Extract the [x, y] coordinate from the center of the cell holding the provided text.  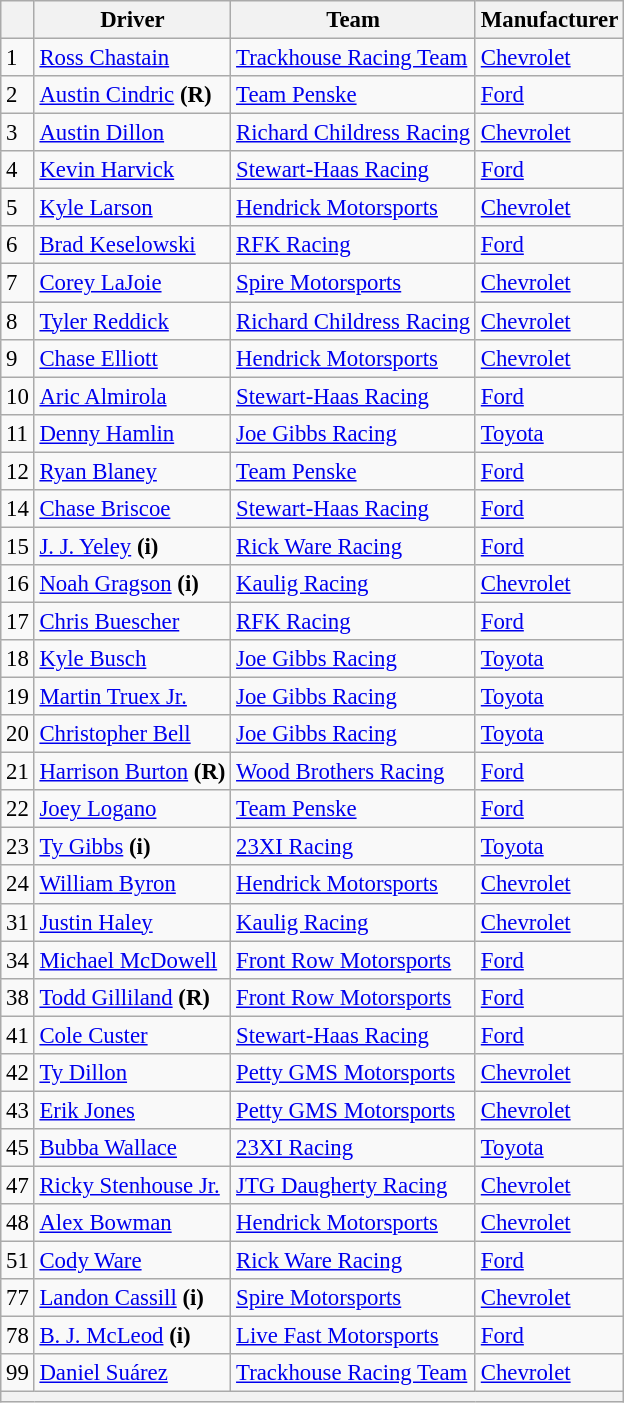
Cody Ware [132, 1261]
Manufacturer [549, 20]
Ricky Stenhouse Jr. [132, 1185]
34 [18, 960]
42 [18, 1073]
22 [18, 809]
21 [18, 772]
4 [18, 170]
7 [18, 283]
Tyler Reddick [132, 321]
Bubba Wallace [132, 1148]
Aric Almirola [132, 396]
Christopher Bell [132, 734]
78 [18, 1336]
6 [18, 245]
48 [18, 1223]
77 [18, 1298]
Joey Logano [132, 809]
Live Fast Motorsports [354, 1336]
16 [18, 584]
1 [18, 58]
23 [18, 847]
15 [18, 546]
B. J. McLeod (i) [132, 1336]
Ty Dillon [132, 1073]
24 [18, 885]
Kevin Harvick [132, 170]
Daniel Suárez [132, 1373]
Ryan Blaney [132, 471]
18 [18, 659]
99 [18, 1373]
Chase Briscoe [132, 509]
31 [18, 922]
William Byron [132, 885]
41 [18, 1035]
Chase Elliott [132, 358]
Denny Hamlin [132, 433]
Landon Cassill (i) [132, 1298]
38 [18, 997]
17 [18, 621]
JTG Daugherty Racing [354, 1185]
14 [18, 509]
3 [18, 133]
J. J. Yeley (i) [132, 546]
20 [18, 734]
11 [18, 433]
Alex Bowman [132, 1223]
43 [18, 1110]
9 [18, 358]
Michael McDowell [132, 960]
Team [354, 20]
Austin Dillon [132, 133]
5 [18, 208]
19 [18, 697]
Kyle Larson [132, 208]
51 [18, 1261]
Ross Chastain [132, 58]
Martin Truex Jr. [132, 697]
2 [18, 95]
Ty Gibbs (i) [132, 847]
12 [18, 471]
10 [18, 396]
Harrison Burton (R) [132, 772]
Brad Keselowski [132, 245]
45 [18, 1148]
Chris Buescher [132, 621]
Todd Gilliland (R) [132, 997]
Austin Cindric (R) [132, 95]
Erik Jones [132, 1110]
Driver [132, 20]
8 [18, 321]
Kyle Busch [132, 659]
Noah Gragson (i) [132, 584]
Corey LaJoie [132, 283]
Cole Custer [132, 1035]
Wood Brothers Racing [354, 772]
47 [18, 1185]
Justin Haley [132, 922]
